Return (x, y) of the center of cell containing provided text 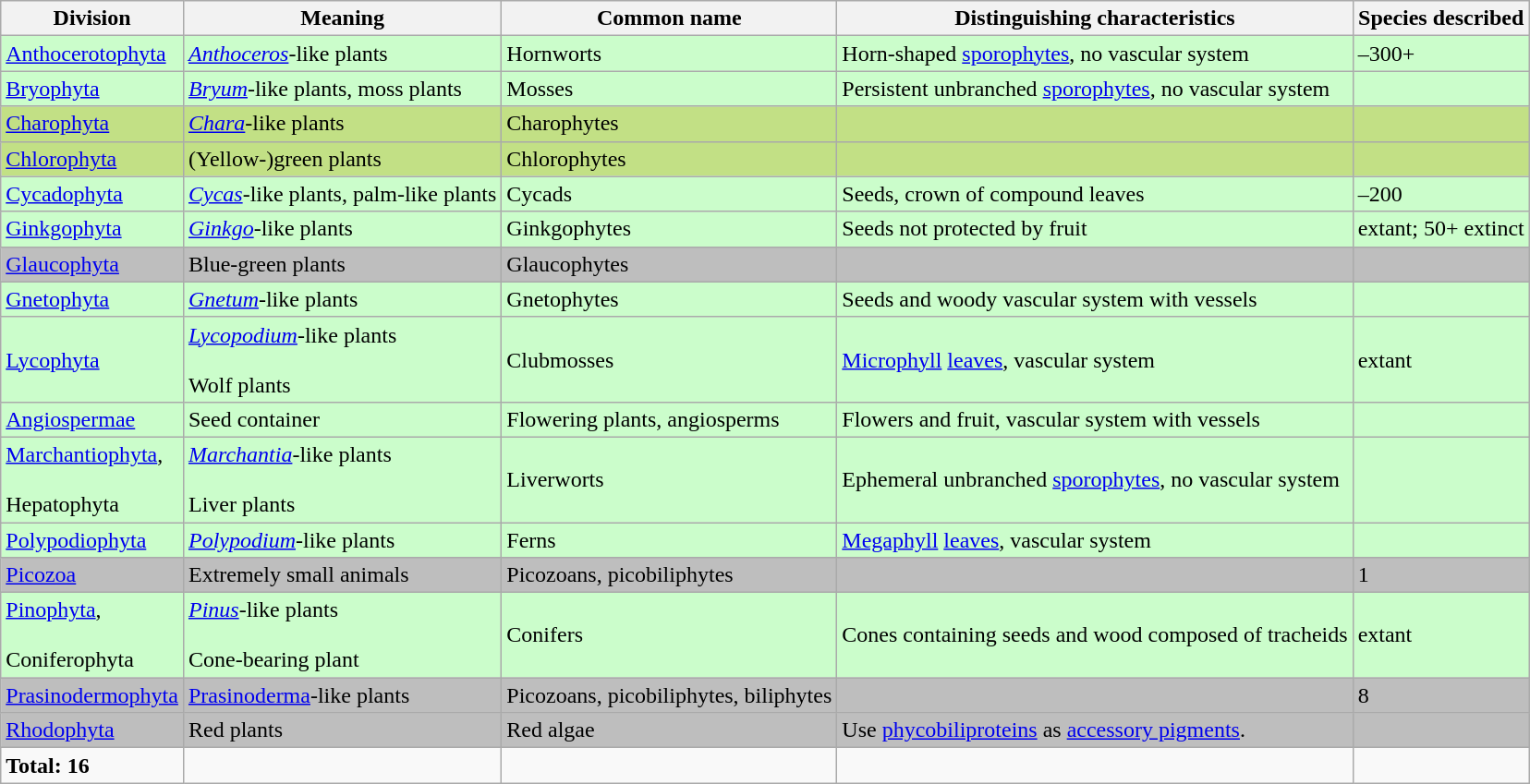
–300+ (1441, 54)
Ginkgo-like plants (342, 229)
Hornworts (669, 54)
Red algae (669, 730)
Charophyta (92, 124)
Seed container (342, 419)
Chara-like plants (342, 124)
Persistent unbranched sporophytes, no vascular system (1095, 89)
Gnetophyta (92, 299)
Bryophyta (92, 89)
Ephemeral unbranched sporophytes, no vascular system (1095, 479)
Anthoceros-like plants (342, 54)
Lycophyta (92, 359)
Liverworts (669, 479)
Seeds not protected by fruit (1095, 229)
Cycas-like plants, palm-like plants (342, 194)
Megaphyll leaves, vascular system (1095, 540)
Meaning (342, 18)
Gnetophytes (669, 299)
–200 (1441, 194)
Flowers and fruit, vascular system with vessels (1095, 419)
Anthocerotophyta (92, 54)
Rhodophyta (92, 730)
Cycads (669, 194)
Marchantiophyta,Hepatophyta (92, 479)
Ginkgophyta (92, 229)
Picozoans, picobiliphytes, biliphytes (669, 695)
Glaucophytes (669, 264)
Use phycobiliproteins as accessory pigments. (1095, 730)
Chlorophyta (92, 159)
Seeds and woody vascular system with vessels (1095, 299)
Ginkgophytes (669, 229)
Cycadophyta (92, 194)
Ferns (669, 540)
Microphyll leaves, vascular system (1095, 359)
Marchantia-like plantsLiver plants (342, 479)
Angiospermae (92, 419)
Pinus-like plantsCone-bearing plant (342, 635)
(Yellow-)green plants (342, 159)
Lycopodium-like plantsWolf plants (342, 359)
Total: 16 (92, 766)
Bryum-like plants, moss plants (342, 89)
8 (1441, 695)
Pinophyta,Coniferophyta (92, 635)
Gnetum-like plants (342, 299)
Common name (669, 18)
Polypodiophyta (92, 540)
Polypodium-like plants (342, 540)
Glaucophyta (92, 264)
Distinguishing characteristics (1095, 18)
Conifers (669, 635)
Division (92, 18)
extant; 50+ extinct (1441, 229)
Extremely small animals (342, 575)
Charophytes (669, 124)
Horn-shaped sporophytes, no vascular system (1095, 54)
Picozoans, picobiliphytes (669, 575)
Chlorophytes (669, 159)
1 (1441, 575)
Picozoa (92, 575)
Red plants (342, 730)
Flowering plants, angiosperms (669, 419)
Prasinoderma-like plants (342, 695)
Mosses (669, 89)
Species described (1441, 18)
Cones containing seeds and wood composed of tracheids (1095, 635)
Blue-green plants (342, 264)
Prasinodermophyta (92, 695)
Clubmosses (669, 359)
Seeds, crown of compound leaves (1095, 194)
